Determine the [x, y] coordinate at the center of the cell enclosing the given text.  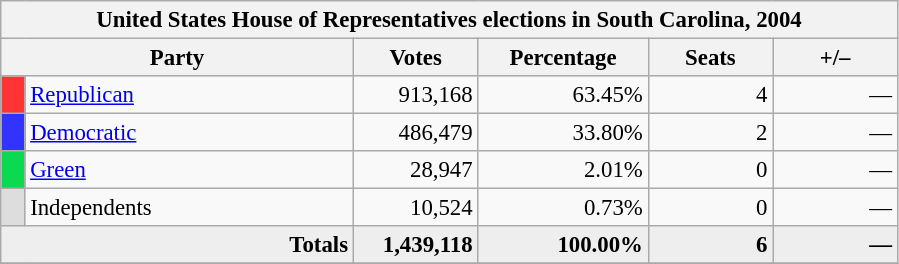
Green [189, 170]
6 [710, 245]
Republican [189, 95]
1,439,118 [416, 245]
Totals [178, 245]
2.01% [563, 170]
486,479 [416, 133]
4 [710, 95]
0.73% [563, 208]
United States House of Representatives elections in South Carolina, 2004 [450, 20]
10,524 [416, 208]
Independents [189, 208]
+/– [836, 58]
Democratic [189, 133]
28,947 [416, 170]
33.80% [563, 133]
100.00% [563, 245]
63.45% [563, 95]
Party [178, 58]
913,168 [416, 95]
2 [710, 133]
Seats [710, 58]
Votes [416, 58]
Percentage [563, 58]
